Return (X, Y) of the center of cell containing provided text 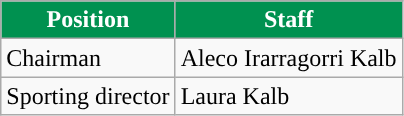
Aleco Irarragorri Kalb (288, 58)
Laura Kalb (288, 96)
Sporting director (88, 96)
Chairman (88, 58)
Position (88, 20)
Staff (288, 20)
